Identify which cell holds the provided text, then report its (X, Y) central coordinate. 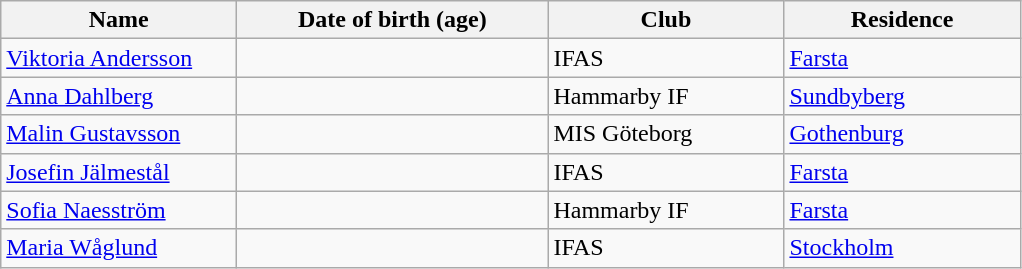
Anna Dahlberg (119, 96)
Maria Wåglund (119, 248)
Residence (902, 20)
MIS Göteborg (666, 134)
Date of birth (age) (392, 20)
Viktoria Andersson (119, 58)
Name (119, 20)
Stockholm (902, 248)
Sundbyberg (902, 96)
Malin Gustavsson (119, 134)
Club (666, 20)
Sofia Naesström (119, 210)
Josefin Jälmestål (119, 172)
Gothenburg (902, 134)
